Locate the cell with the specified text and output its (x, y) center coordinate. 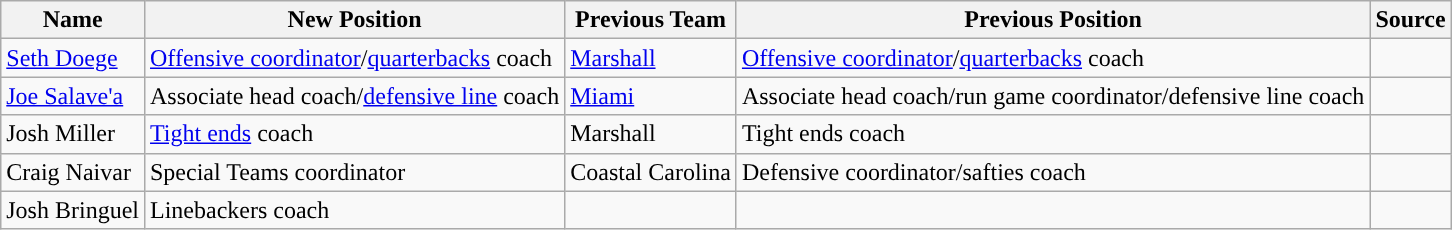
Special Teams coordinator (354, 172)
Associate head coach/defensive line coach (354, 96)
Previous Position (1052, 20)
Linebackers coach (354, 210)
Defensive coordinator/safties coach (1052, 172)
Coastal Carolina (651, 172)
Previous Team (651, 20)
Joe Salave'a (73, 96)
Name (73, 20)
New Position (354, 20)
Miami (651, 96)
Associate head coach/run game coordinator/defensive line coach (1052, 96)
Josh Miller (73, 134)
Craig Naivar (73, 172)
Source (1410, 20)
Josh Bringuel (73, 210)
Seth Doege (73, 58)
